Scan for the cell matching the given text and deliver its [x, y] coordinate at center. 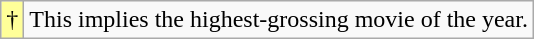
† [12, 20]
This implies the highest-grossing movie of the year. [279, 20]
